From the cell containing the given text, extract its center point as [x, y] coordinate. 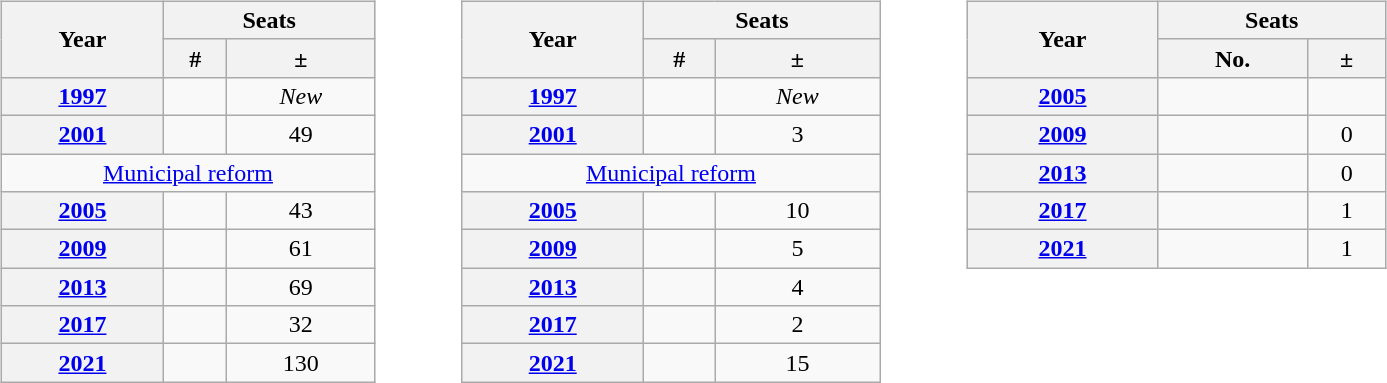
No. [1233, 58]
49 [301, 134]
2 [798, 325]
5 [798, 249]
10 [798, 211]
61 [301, 249]
15 [798, 363]
69 [301, 287]
130 [301, 363]
4 [798, 287]
32 [301, 325]
43 [301, 211]
3 [798, 134]
